Search for the cell housing the specified text and yield its (x, y) center coordinate. 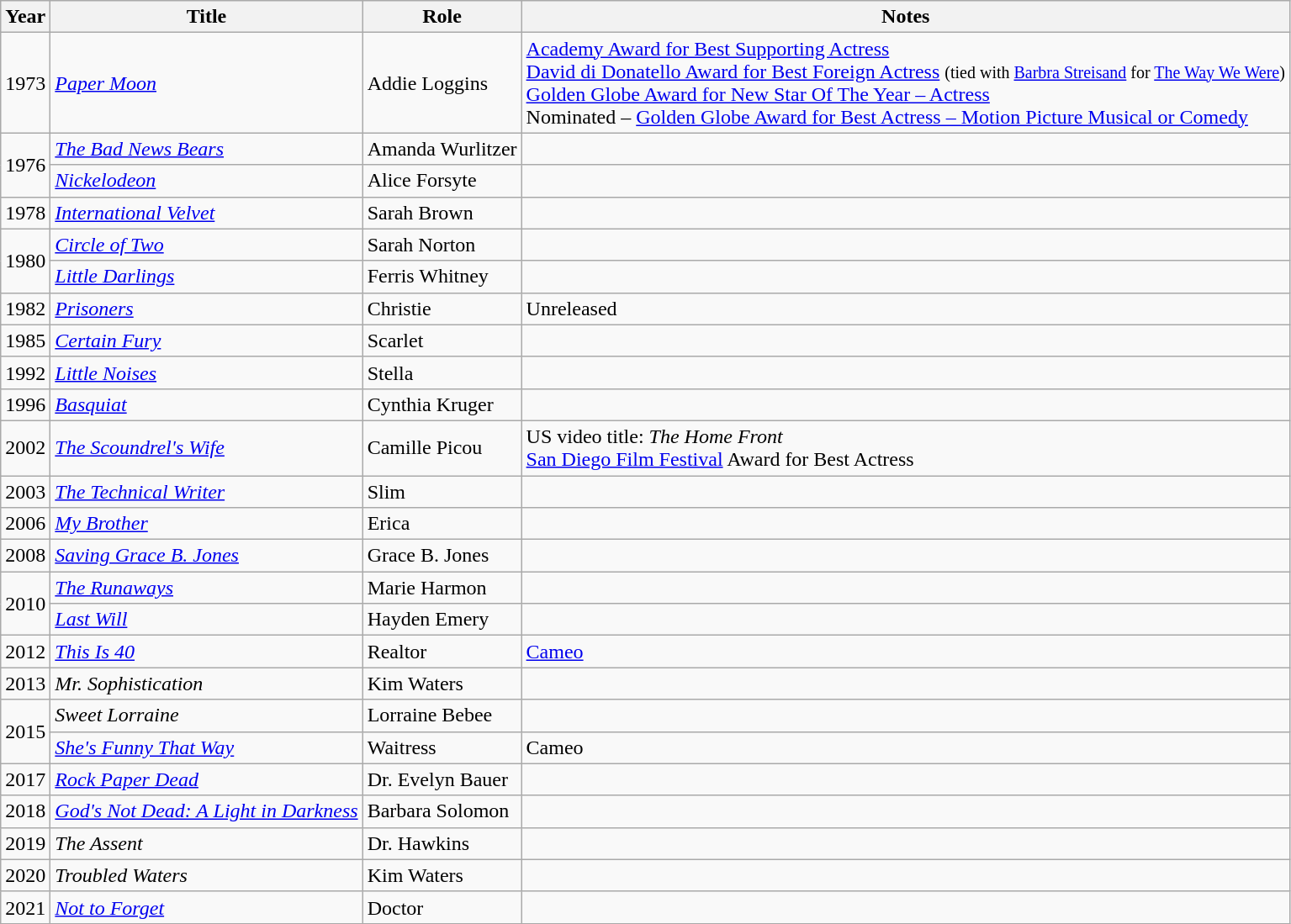
Marie Harmon (442, 588)
Waitress (442, 747)
This Is 40 (207, 652)
Unreleased (905, 309)
1982 (25, 309)
Scarlet (442, 341)
Stella (442, 372)
US video title: The Home FrontSan Diego Film Festival Award for Best Actress (905, 447)
Basquiat (207, 404)
2021 (25, 907)
Dr. Hawkins (442, 843)
The Scoundrel's Wife (207, 447)
Ferris Whitney (442, 277)
Hayden Emery (442, 620)
Prisoners (207, 309)
Little Noises (207, 372)
Sarah Brown (442, 213)
International Velvet (207, 213)
Realtor (442, 652)
Certain Fury (207, 341)
God's Not Dead: A Light in Darkness (207, 811)
Nickelodeon (207, 181)
Amanda Wurlitzer (442, 149)
Troubled Waters (207, 875)
2020 (25, 875)
She's Funny That Way (207, 747)
Camille Picou (442, 447)
Lorraine Bebee (442, 715)
Christie (442, 309)
Sarah Norton (442, 245)
Role (442, 17)
Dr. Evelyn Bauer (442, 779)
Slim (442, 492)
The Assent (207, 843)
The Bad News Bears (207, 149)
Rock Paper Dead (207, 779)
2019 (25, 843)
My Brother (207, 524)
Little Darlings (207, 277)
The Technical Writer (207, 492)
1985 (25, 341)
2006 (25, 524)
Year (25, 17)
Cynthia Kruger (442, 404)
Grace B. Jones (442, 556)
2010 (25, 604)
Erica (442, 524)
2003 (25, 492)
2002 (25, 447)
1978 (25, 213)
The Runaways (207, 588)
2008 (25, 556)
Paper Moon (207, 82)
1973 (25, 82)
1980 (25, 261)
2013 (25, 684)
Sweet Lorraine (207, 715)
2015 (25, 731)
2012 (25, 652)
Doctor (442, 907)
Saving Grace B. Jones (207, 556)
Circle of Two (207, 245)
2017 (25, 779)
Alice Forsyte (442, 181)
1976 (25, 165)
Addie Loggins (442, 82)
Barbara Solomon (442, 811)
2018 (25, 811)
Title (207, 17)
Not to Forget (207, 907)
1992 (25, 372)
Mr. Sophistication (207, 684)
Last Will (207, 620)
1996 (25, 404)
Notes (905, 17)
